Search for the cell housing the specified text and yield its [X, Y] center coordinate. 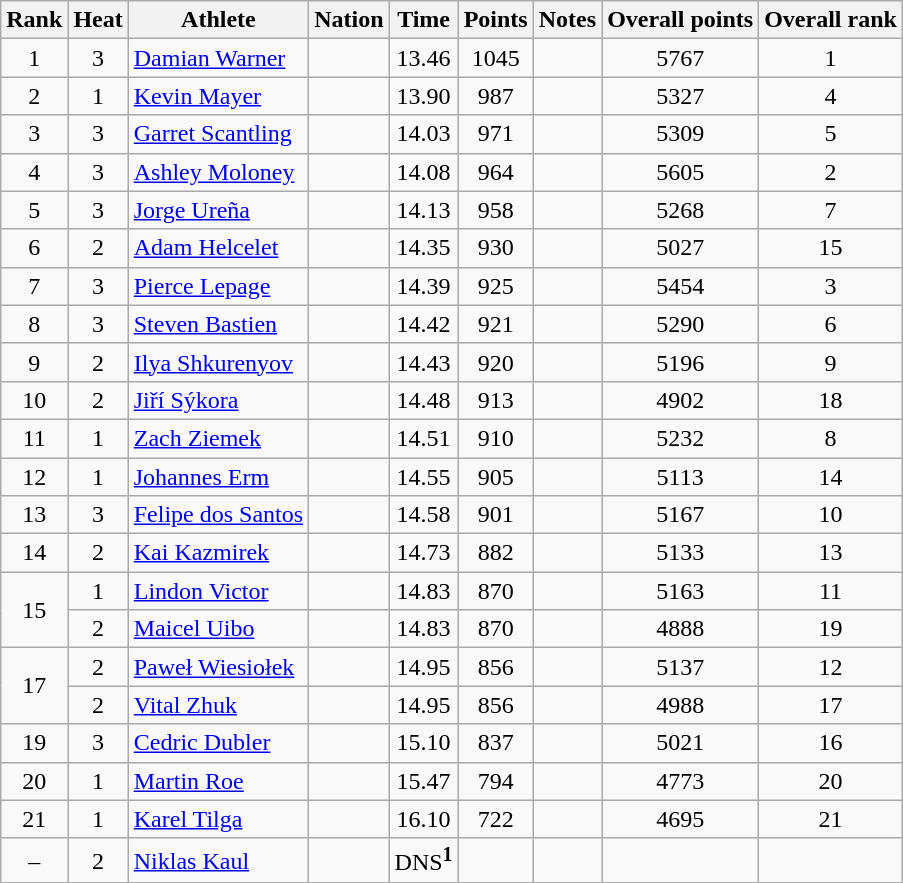
14.13 [424, 210]
Martin Roe [218, 781]
18 [831, 400]
4888 [680, 629]
5027 [680, 248]
920 [496, 362]
Time [424, 20]
Felipe dos Santos [218, 515]
14.48 [424, 400]
4695 [680, 819]
14.08 [424, 172]
5137 [680, 667]
Nation [349, 20]
925 [496, 286]
5605 [680, 172]
722 [496, 819]
Steven Bastien [218, 324]
14.03 [424, 134]
16 [831, 743]
971 [496, 134]
Adam Helcelet [218, 248]
Johannes Erm [218, 477]
4988 [680, 705]
14.42 [424, 324]
Notes [567, 20]
13.46 [424, 58]
14.35 [424, 248]
5454 [680, 286]
14.58 [424, 515]
5021 [680, 743]
5232 [680, 438]
14.73 [424, 553]
4773 [680, 781]
5309 [680, 134]
16.10 [424, 819]
5133 [680, 553]
13.90 [424, 96]
15.10 [424, 743]
958 [496, 210]
5196 [680, 362]
5327 [680, 96]
794 [496, 781]
14.55 [424, 477]
Overall points [680, 20]
Pierce Lepage [218, 286]
Rank [34, 20]
Garret Scantling [218, 134]
Niklas Kaul [218, 860]
Ashley Moloney [218, 172]
964 [496, 172]
5290 [680, 324]
– [34, 860]
Maicel Uibo [218, 629]
Zach Ziemek [218, 438]
Lindon Victor [218, 591]
Karel Tilga [218, 819]
921 [496, 324]
14.51 [424, 438]
905 [496, 477]
14.43 [424, 362]
837 [496, 743]
901 [496, 515]
Athlete [218, 20]
Ilya Shkurenyov [218, 362]
5163 [680, 591]
Kai Kazmirek [218, 553]
5767 [680, 58]
Vital Zhuk [218, 705]
4902 [680, 400]
913 [496, 400]
1045 [496, 58]
DNS1 [424, 860]
882 [496, 553]
Paweł Wiesiołek [218, 667]
5268 [680, 210]
5113 [680, 477]
Cedric Dubler [218, 743]
910 [496, 438]
Damian Warner [218, 58]
15.47 [424, 781]
Jiří Sýkora [218, 400]
Overall rank [831, 20]
987 [496, 96]
5167 [680, 515]
14.39 [424, 286]
Points [496, 20]
Kevin Mayer [218, 96]
Heat [98, 20]
Jorge Ureña [218, 210]
930 [496, 248]
